Extract the [X, Y] coordinate from the center of the cell holding the provided text.  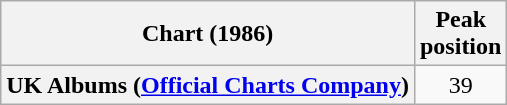
Chart (1986) [208, 34]
UK Albums (Official Charts Company) [208, 85]
39 [460, 85]
Peakposition [460, 34]
